Scan for the cell matching the given text and deliver its (X, Y) coordinate at center. 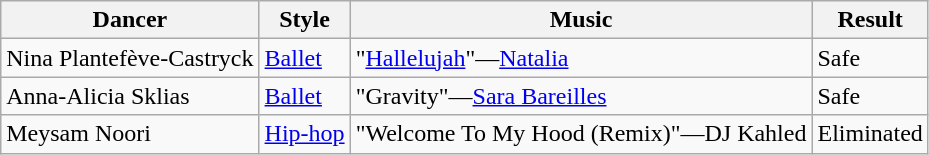
Nina Plantefève-Castryck (130, 58)
Meysam Noori (130, 134)
Style (304, 20)
"Hallelujah"—Natalia (581, 58)
Dancer (130, 20)
"Welcome To My Hood (Remix)"—DJ Kahled (581, 134)
Result (870, 20)
Music (581, 20)
Eliminated (870, 134)
Hip-hop (304, 134)
"Gravity"—Sara Bareilles (581, 96)
Anna-Alicia Sklias (130, 96)
